From the cell containing the given text, extract its center point as [X, Y] coordinate. 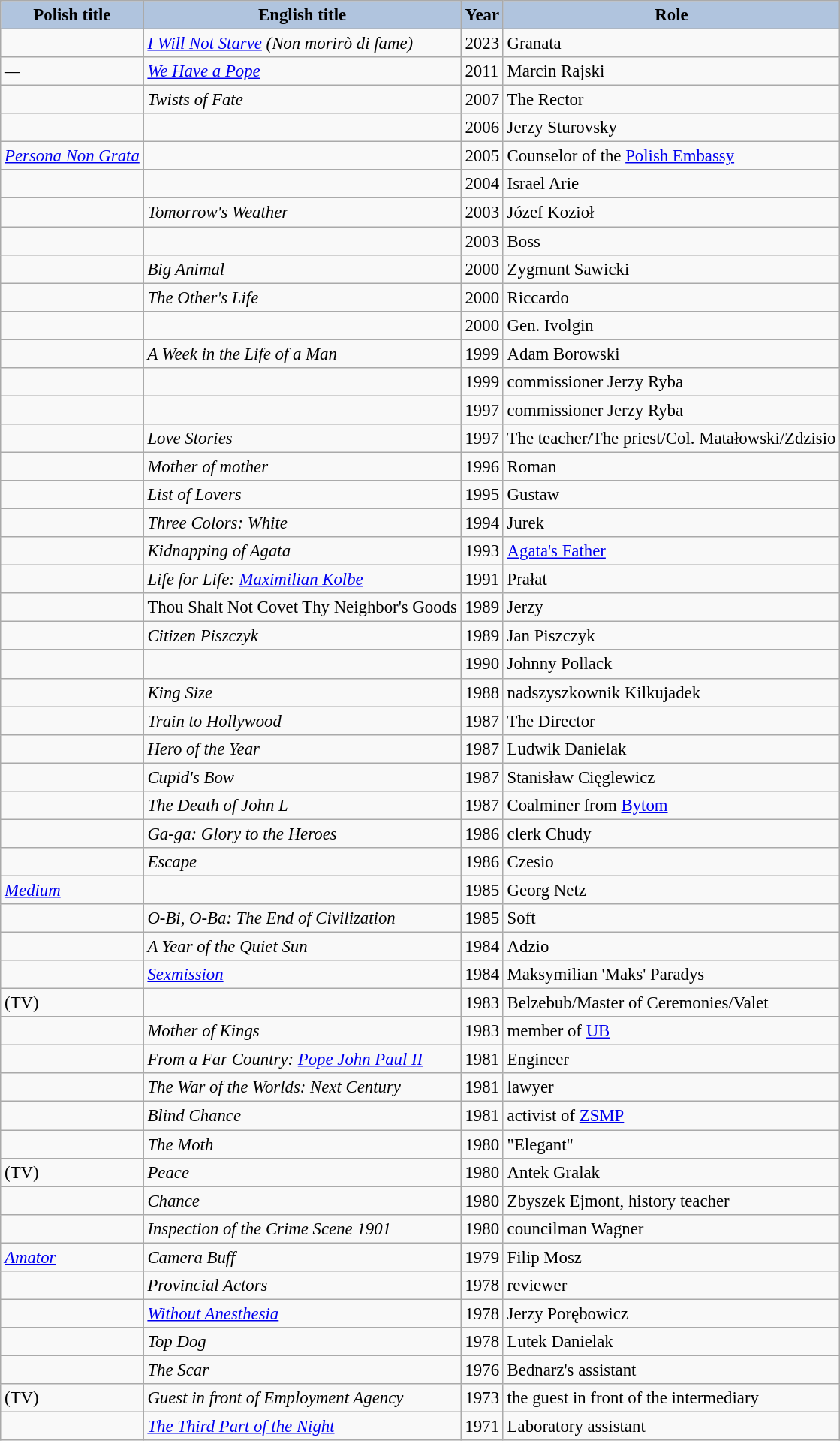
The Moth [302, 1144]
Top Dog [302, 1342]
1973 [482, 1398]
From a Far Country: Pope John Paul II [302, 1060]
Train to Hollywood [302, 721]
Ludwik Danielak [671, 749]
Agata's Father [671, 551]
1996 [482, 466]
1994 [482, 523]
2005 [482, 156]
The Third Part of the Night [302, 1427]
the guest in front of the intermediary [671, 1398]
Gustaw [671, 495]
2011 [482, 71]
Persona Non Grata [72, 156]
Cupid's Bow [302, 777]
Johnny Pollack [671, 665]
Riccardo [671, 297]
Polish title [72, 15]
Israel Arie [671, 184]
1995 [482, 495]
The Scar [302, 1370]
Escape [302, 862]
Gen. Ivolgin [671, 325]
Engineer [671, 1060]
1988 [482, 692]
Czesio [671, 862]
Life for Life: Maximilian Kolbe [302, 580]
Stanisław Cięglewicz [671, 777]
Georg Netz [671, 890]
Jerzy Porębowicz [671, 1313]
Mother of mother [302, 466]
Camera Buff [302, 1257]
1971 [482, 1427]
Belzebub/Master of Ceremonies/Valet [671, 1003]
Jerzy Sturovsky [671, 128]
The teacher/The priest/Col. Matałowski/Zdzisio [671, 439]
A Year of the Quiet Sun [302, 947]
Big Animal [302, 269]
Hero of the Year [302, 749]
2023 [482, 44]
Granata [671, 44]
2004 [482, 184]
Role [671, 15]
Sexmission [302, 975]
The War of the Worlds: Next Century [302, 1088]
Peace [302, 1172]
The Death of John L [302, 806]
councilman Wagner [671, 1228]
Filip Mosz [671, 1257]
2006 [482, 128]
"Elegant" [671, 1144]
I Will Not Starve (Non morirò di fame) [302, 44]
Year [482, 15]
Adam Borowski [671, 354]
Coalminer from Bytom [671, 806]
Twists of Fate [302, 100]
1976 [482, 1370]
activist of ZSMP [671, 1116]
— [72, 71]
Provincial Actors [302, 1286]
Blind Chance [302, 1116]
Chance [302, 1201]
Amator [72, 1257]
Zbyszek Ejmont, history teacher [671, 1201]
Jan Piszczyk [671, 636]
Boss [671, 241]
reviewer [671, 1286]
Lutek Danielak [671, 1342]
Tomorrow's Weather [302, 213]
Adzio [671, 947]
List of Lovers [302, 495]
The Director [671, 721]
Mother of Kings [302, 1031]
2007 [482, 100]
A Week in the Life of a Man [302, 354]
Soft [671, 918]
King Size [302, 692]
Thou Shalt Not Covet Thy Neighbor's Goods [302, 607]
clerk Chudy [671, 834]
Zygmunt Sawicki [671, 269]
The Rector [671, 100]
Maksymilian 'Maks' Paradys [671, 975]
1990 [482, 665]
Guest in front of Employment Agency [302, 1398]
lawyer [671, 1088]
Laboratory assistant [671, 1427]
1979 [482, 1257]
Marcin Rajski [671, 71]
Three Colors: White [302, 523]
1993 [482, 551]
member of UB [671, 1031]
Bednarz's assistant [671, 1370]
Kidnapping of Agata [302, 551]
Prałat [671, 580]
Medium [72, 890]
Jurek [671, 523]
Love Stories [302, 439]
Citizen Piszczyk [302, 636]
O-Bi, O-Ba: The End of Civilization [302, 918]
1991 [482, 580]
Roman [671, 466]
Inspection of the Crime Scene 1901 [302, 1228]
Without Anesthesia [302, 1313]
The Other's Life [302, 297]
We Have a Pope [302, 71]
Józef Kozioł [671, 213]
Counselor of the Polish Embassy [671, 156]
Ga-ga: Glory to the Heroes [302, 834]
Antek Gralak [671, 1172]
nadszyszkownik Kilkujadek [671, 692]
English title [302, 15]
Jerzy [671, 607]
